Identify which cell holds the provided text, then report its (X, Y) central coordinate. 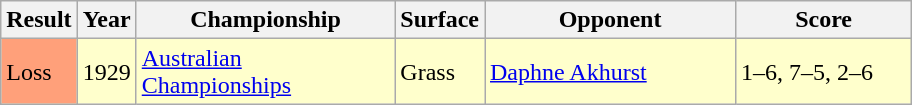
Score (824, 20)
Result (39, 20)
Australian Championships (266, 72)
Daphne Akhurst (610, 72)
Year (106, 20)
Grass (440, 72)
1929 (106, 72)
Championship (266, 20)
1–6, 7–5, 2–6 (824, 72)
Loss (39, 72)
Opponent (610, 20)
Surface (440, 20)
